Output the (x, y) coordinate of the center of the cell containing the given text.  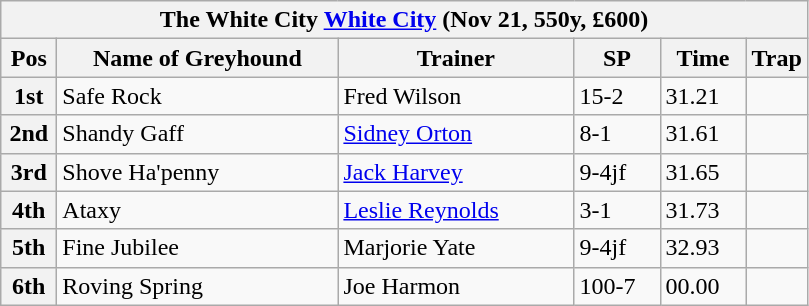
Trap (776, 58)
1st (29, 96)
Safe Rock (198, 96)
The White City White City (Nov 21, 550y, £600) (404, 20)
Time (703, 58)
00.00 (703, 286)
2nd (29, 134)
SP (617, 58)
31.21 (703, 96)
31.61 (703, 134)
Marjorie Yate (456, 248)
Sidney Orton (456, 134)
Trainer (456, 58)
31.73 (703, 210)
31.65 (703, 172)
Fred Wilson (456, 96)
Pos (29, 58)
Ataxy (198, 210)
4th (29, 210)
3-1 (617, 210)
32.93 (703, 248)
Leslie Reynolds (456, 210)
Joe Harmon (456, 286)
Jack Harvey (456, 172)
3rd (29, 172)
Roving Spring (198, 286)
Fine Jubilee (198, 248)
Shandy Gaff (198, 134)
100-7 (617, 286)
15-2 (617, 96)
8-1 (617, 134)
Shove Ha'penny (198, 172)
Name of Greyhound (198, 58)
6th (29, 286)
5th (29, 248)
